Find where the given text appears and provide that cell's center as [x, y] coordinate. 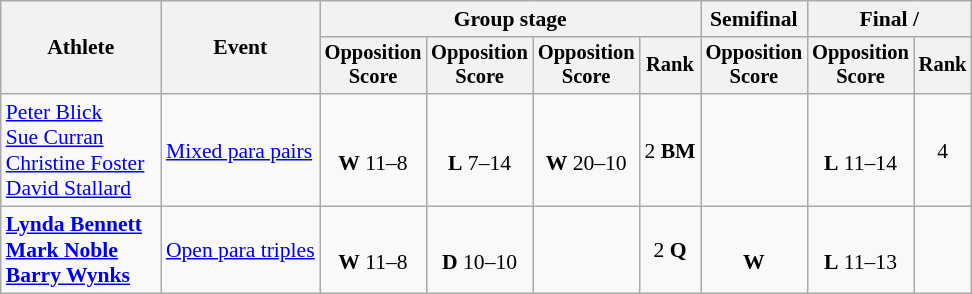
Event [240, 48]
Semifinal [754, 19]
L 7–14 [480, 150]
Open para triples [240, 250]
Group stage [510, 19]
Athlete [81, 48]
Peter BlickSue CurranChristine FosterDavid Stallard [81, 150]
L 11–13 [860, 250]
2 Q [670, 250]
W [754, 250]
Lynda BennettMark NobleBarry Wynks [81, 250]
W 20–10 [586, 150]
L 11–14 [860, 150]
Final / [889, 19]
4 [943, 150]
D 10–10 [480, 250]
Mixed para pairs [240, 150]
2 BM [670, 150]
